Identify which cell holds the provided text, then report its [x, y] central coordinate. 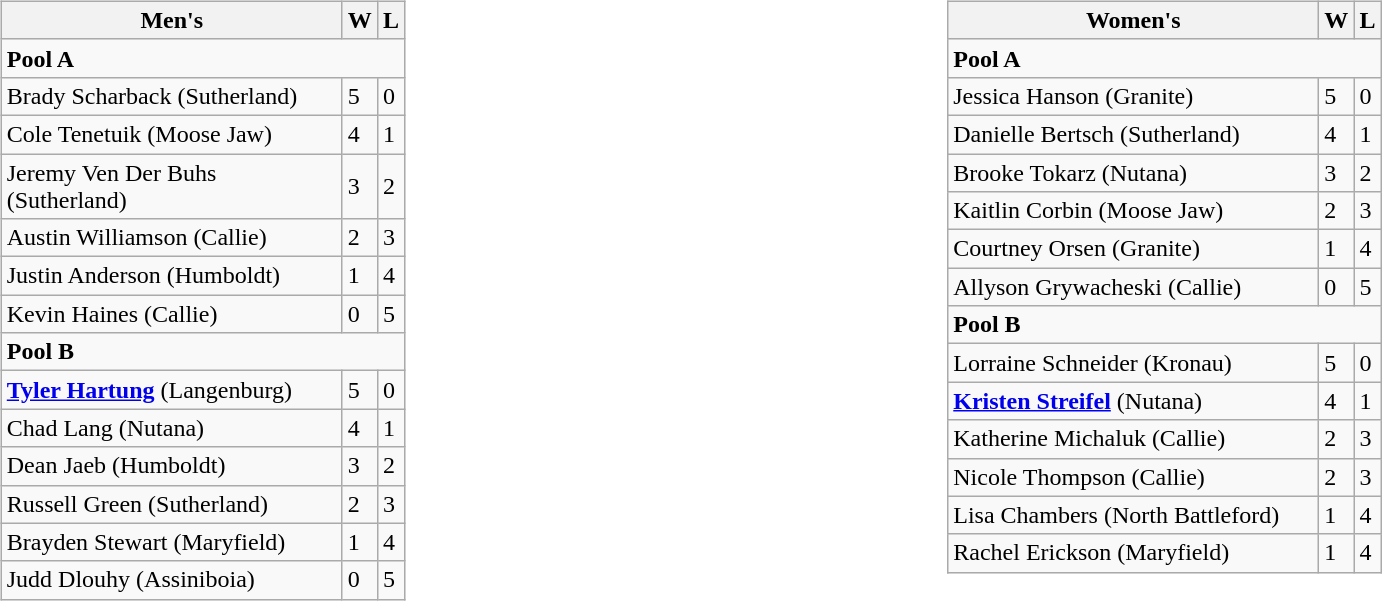
Lorraine Schneider (Kronau) [1134, 363]
Katherine Michaluk (Callie) [1134, 439]
Lisa Chambers (North Battleford) [1134, 515]
Brady Scharback (Sutherland) [172, 96]
Chad Lang (Nutana) [172, 428]
Rachel Erickson (Maryfield) [1134, 553]
Russell Green (Sutherland) [172, 504]
Justin Anderson (Humboldt) [172, 276]
Nicole Thompson (Callie) [1134, 477]
Tyler Hartung (Langenburg) [172, 390]
Brooke Tokarz (Nutana) [1134, 173]
Kaitlin Corbin (Moose Jaw) [1134, 211]
Dean Jaeb (Humboldt) [172, 466]
Brayden Stewart (Maryfield) [172, 542]
Courtney Orsen (Granite) [1134, 249]
Women's [1134, 20]
Cole Tenetuik (Moose Jaw) [172, 134]
Kevin Haines (Callie) [172, 314]
Judd Dlouhy (Assiniboia) [172, 580]
Danielle Bertsch (Sutherland) [1134, 134]
Jeremy Ven Der Buhs (Sutherland) [172, 186]
Men's [172, 20]
Allyson Grywacheski (Callie) [1134, 287]
Jessica Hanson (Granite) [1134, 96]
Kristen Streifel (Nutana) [1134, 401]
Austin Williamson (Callie) [172, 238]
